Capture the cell that displays the provided text and extract its (X, Y) central coordinate. 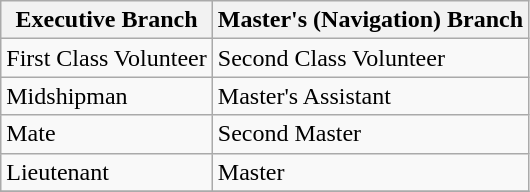
Executive Branch (107, 20)
Master (370, 172)
Lieutenant (107, 172)
Midshipman (107, 96)
Master's (Navigation) Branch (370, 20)
Second Master (370, 134)
First Class Volunteer (107, 58)
Second Class Volunteer (370, 58)
Mate (107, 134)
Master's Assistant (370, 96)
